Detect which cell encompasses the target text, then output its (x, y) center coordinate. 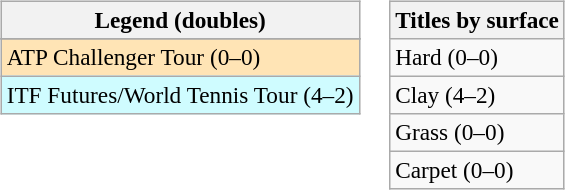
ATP Challenger Tour (0–0) (180, 57)
Hard (0–0) (478, 57)
Clay (4–2) (478, 95)
Titles by surface (478, 20)
Grass (0–0) (478, 133)
ITF Futures/World Tennis Tour (4–2) (180, 95)
Legend (doubles) (180, 20)
Carpet (0–0) (478, 171)
